Capture the cell that displays the provided text and extract its [x, y] central coordinate. 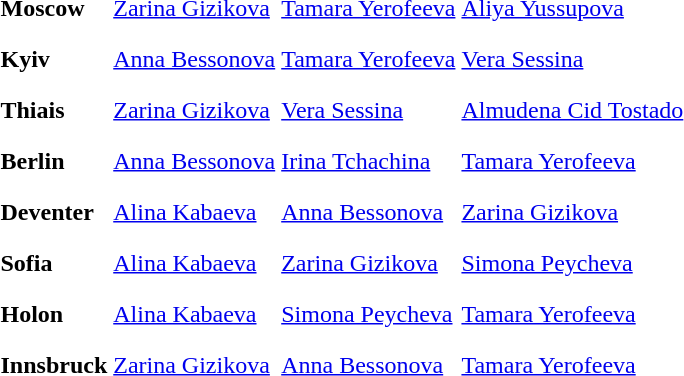
Tamara Yerofeeva [368, 59]
Vera Sessina [368, 110]
Simona Peycheva [368, 314]
Irina Tchachina [368, 161]
